From the cell containing the given text, extract its center point as (x, y) coordinate. 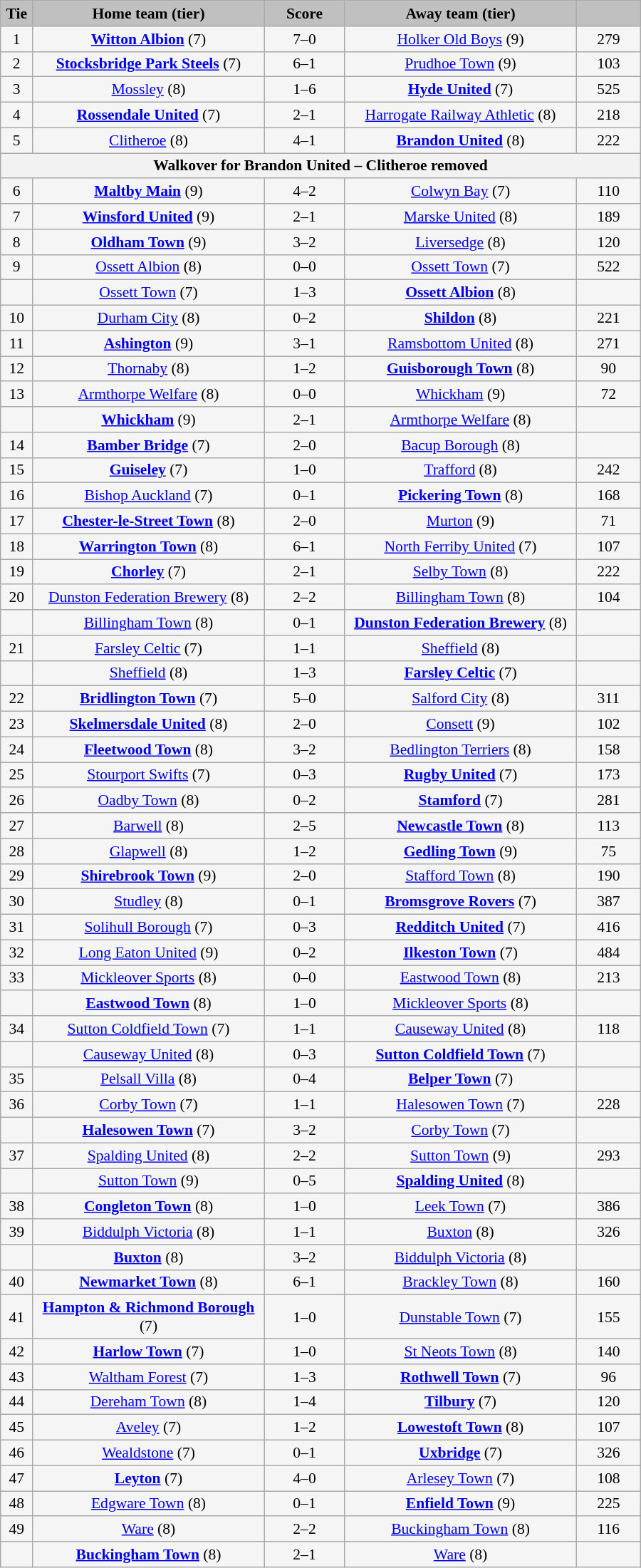
Brackley Town (8) (461, 1282)
22 (17, 699)
45 (17, 1428)
11 (17, 343)
Lowestoft Town (8) (461, 1428)
Hampton & Richmond Borough (7) (149, 1317)
Mossley (8) (149, 90)
14 (17, 445)
30 (17, 902)
Ashington (9) (149, 343)
26 (17, 801)
Stamford (7) (461, 801)
96 (608, 1377)
3 (17, 90)
35 (17, 1079)
Home team (tier) (149, 14)
Skelmersdale United (8) (149, 725)
190 (608, 876)
221 (608, 318)
Bishop Auckland (7) (149, 496)
33 (17, 978)
2 (17, 64)
72 (608, 395)
0–4 (304, 1079)
4–0 (304, 1478)
Edgware Town (8) (149, 1504)
Harlow Town (7) (149, 1351)
Shildon (8) (461, 318)
19 (17, 572)
39 (17, 1232)
Maltby Main (9) (149, 192)
Warrington Town (8) (149, 546)
Congleton Town (8) (149, 1207)
25 (17, 775)
Murton (9) (461, 521)
522 (608, 267)
484 (608, 952)
16 (17, 496)
Rugby United (7) (461, 775)
387 (608, 902)
242 (608, 470)
4–2 (304, 192)
37 (17, 1156)
110 (608, 192)
Harrogate Railway Athletic (8) (461, 115)
103 (608, 64)
12 (17, 369)
Long Eaton United (9) (149, 952)
Newcastle Town (8) (461, 826)
Bamber Bridge (7) (149, 445)
21 (17, 648)
Solihull Borough (7) (149, 928)
Gedling Town (9) (461, 851)
Chester-le-Street Town (8) (149, 521)
218 (608, 115)
Pickering Town (8) (461, 496)
Clitheroe (8) (149, 140)
Bacup Borough (8) (461, 445)
34 (17, 1029)
Rothwell Town (7) (461, 1377)
Brandon United (8) (461, 140)
Hyde United (7) (461, 90)
113 (608, 826)
4–1 (304, 140)
Chorley (7) (149, 572)
281 (608, 801)
311 (608, 699)
28 (17, 851)
3–1 (304, 343)
279 (608, 39)
43 (17, 1377)
271 (608, 343)
118 (608, 1029)
Belper Town (7) (461, 1079)
Waltham Forest (7) (149, 1377)
13 (17, 395)
Durham City (8) (149, 318)
Liversedge (8) (461, 242)
5 (17, 140)
Away team (tier) (461, 14)
Newmarket Town (8) (149, 1282)
27 (17, 826)
Ilkeston Town (7) (461, 952)
48 (17, 1504)
47 (17, 1478)
5–0 (304, 699)
416 (608, 928)
15 (17, 470)
18 (17, 546)
6 (17, 192)
Witton Albion (7) (149, 39)
1–6 (304, 90)
32 (17, 952)
31 (17, 928)
Uxbridge (7) (461, 1453)
Wealdstone (7) (149, 1453)
0–5 (304, 1181)
Holker Old Boys (9) (461, 39)
4 (17, 115)
41 (17, 1317)
Winsford United (9) (149, 217)
158 (608, 749)
1 (17, 39)
49 (17, 1530)
Bromsgrove Rovers (7) (461, 902)
Oldham Town (9) (149, 242)
168 (608, 496)
Barwell (8) (149, 826)
Prudhoe Town (9) (461, 64)
Aveley (7) (149, 1428)
Tilbury (7) (461, 1402)
160 (608, 1282)
Guiseley (7) (149, 470)
8 (17, 242)
Salford City (8) (461, 699)
Glapwell (8) (149, 851)
Pelsall Villa (8) (149, 1079)
293 (608, 1156)
Stocksbridge Park Steels (7) (149, 64)
Dereham Town (8) (149, 1402)
116 (608, 1530)
213 (608, 978)
Tie (17, 14)
Stafford Town (8) (461, 876)
7 (17, 217)
386 (608, 1207)
102 (608, 725)
North Ferriby United (7) (461, 546)
75 (608, 851)
Redditch United (7) (461, 928)
Colwyn Bay (7) (461, 192)
Ramsbottom United (8) (461, 343)
71 (608, 521)
Fleetwood Town (8) (149, 749)
Guisborough Town (8) (461, 369)
228 (608, 1105)
7–0 (304, 39)
173 (608, 775)
Leek Town (7) (461, 1207)
1–4 (304, 1402)
10 (17, 318)
23 (17, 725)
525 (608, 90)
Enfield Town (9) (461, 1504)
108 (608, 1478)
38 (17, 1207)
Bedlington Terriers (8) (461, 749)
17 (17, 521)
St Neots Town (8) (461, 1351)
155 (608, 1317)
46 (17, 1453)
44 (17, 1402)
Consett (9) (461, 725)
Arlesey Town (7) (461, 1478)
40 (17, 1282)
Shirebrook Town (9) (149, 876)
189 (608, 217)
104 (608, 598)
Marske United (8) (461, 217)
36 (17, 1105)
Leyton (7) (149, 1478)
Trafford (8) (461, 470)
Stourport Swifts (7) (149, 775)
Selby Town (8) (461, 572)
42 (17, 1351)
Walkover for Brandon United – Clitheroe removed (320, 166)
24 (17, 749)
Dunstable Town (7) (461, 1317)
Oadby Town (8) (149, 801)
225 (608, 1504)
Thornaby (8) (149, 369)
9 (17, 267)
Rossendale United (7) (149, 115)
20 (17, 598)
29 (17, 876)
Studley (8) (149, 902)
2–5 (304, 826)
140 (608, 1351)
Score (304, 14)
90 (608, 369)
Bridlington Town (7) (149, 699)
